Output the (x, y) coordinate of the center of the cell containing the given text.  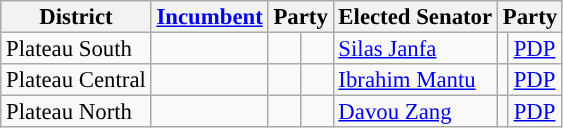
Elected Senator (415, 17)
Silas Janfa (415, 49)
District (76, 17)
Plateau North (76, 112)
Davou Zang (415, 112)
Plateau South (76, 49)
Ibrahim Mantu (415, 80)
Plateau Central (76, 80)
Incumbent (210, 17)
